Determine the [x, y] coordinate at the center of the cell enclosing the given text.  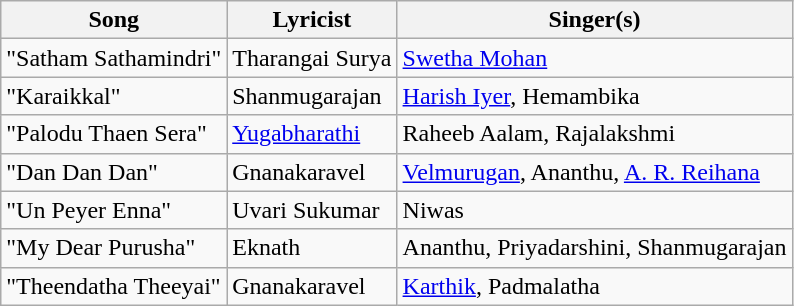
Harish Iyer, Hemambika [594, 96]
Ananthu, Priyadarshini, Shanmugarajan [594, 248]
Eknath [312, 248]
Niwas [594, 210]
"Karaikkal" [114, 96]
Velmurugan, Ananthu, A. R. Reihana [594, 172]
Lyricist [312, 20]
Uvari Sukumar [312, 210]
"Satham Sathamindri" [114, 58]
Tharangai Surya [312, 58]
Raheeb Aalam, Rajalakshmi [594, 134]
Swetha Mohan [594, 58]
Yugabharathi [312, 134]
Shanmugarajan [312, 96]
"Theendatha Theeyai" [114, 286]
Karthik, Padmalatha [594, 286]
"Palodu Thaen Sera" [114, 134]
"My Dear Purusha" [114, 248]
Singer(s) [594, 20]
"Dan Dan Dan" [114, 172]
Song [114, 20]
"Un Peyer Enna" [114, 210]
